Return the (X, Y) coordinate for the center point of the cell that contains the specified text.  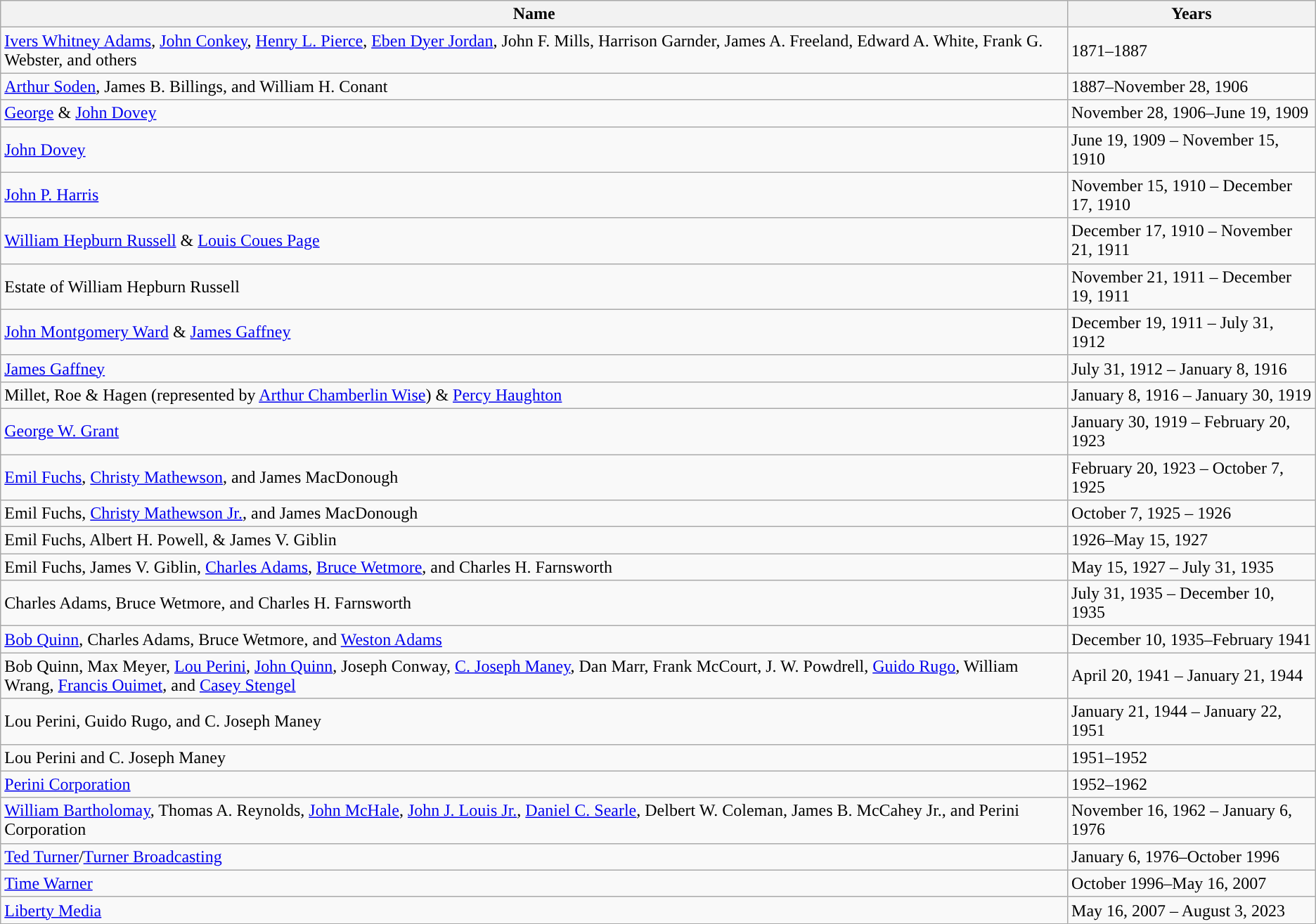
January 6, 1976–October 1996 (1192, 857)
John Dovey (534, 149)
November 28, 1906–June 19, 1909 (1192, 113)
Liberty Media (534, 910)
February 20, 1923 – October 7, 1925 (1192, 476)
November 16, 1962 – January 6, 1976 (1192, 821)
1926–May 15, 1927 (1192, 540)
Time Warner (534, 883)
Arthur Soden, James B. Billings, and William H. Conant (534, 86)
October 7, 1925 – 1926 (1192, 514)
Emil Fuchs, Albert H. Powell, & James V. Giblin (534, 540)
January 8, 1916 – January 30, 1919 (1192, 395)
Bob Quinn, Charles Adams, Bruce Wetmore, and Weston Adams (534, 639)
William Hepburn Russell & Louis Coues Page (534, 240)
John P. Harris (534, 195)
Perini Corporation (534, 784)
Emil Fuchs, Christy Mathewson, and James MacDonough (534, 476)
December 17, 1910 – November 21, 1911 (1192, 240)
1951–1952 (1192, 757)
Lou Perini and C. Joseph Maney (534, 757)
April 20, 1941 – January 21, 1944 (1192, 676)
Millet, Roe & Hagen (represented by Arthur Chamberlin Wise) & Percy Haughton (534, 395)
Ted Turner/Turner Broadcasting (534, 857)
December 10, 1935–February 1941 (1192, 639)
Emil Fuchs, James V. Giblin, Charles Adams, Bruce Wetmore, and Charles H. Farnsworth (534, 567)
Estate of William Hepburn Russell (534, 287)
George & John Dovey (534, 113)
1871–1887 (1192, 51)
October 1996–May 16, 2007 (1192, 883)
1952–1962 (1192, 784)
July 31, 1935 – December 10, 1935 (1192, 603)
May 16, 2007 – August 3, 2023 (1192, 910)
Years (1192, 14)
July 31, 1912 – January 8, 1916 (1192, 368)
January 21, 1944 – January 22, 1951 (1192, 721)
May 15, 1927 – July 31, 1935 (1192, 567)
June 19, 1909 – November 15, 1910 (1192, 149)
November 15, 1910 – December 17, 1910 (1192, 195)
James Gaffney (534, 368)
John Montgomery Ward & James Gaffney (534, 332)
1887–November 28, 1906 (1192, 86)
November 21, 1911 – December 19, 1911 (1192, 287)
George W. Grant (534, 431)
January 30, 1919 – February 20, 1923 (1192, 431)
Emil Fuchs, Christy Mathewson Jr., and James MacDonough (534, 514)
Lou Perini, Guido Rugo, and C. Joseph Maney (534, 721)
Name (534, 14)
Charles Adams, Bruce Wetmore, and Charles H. Farnsworth (534, 603)
December 19, 1911 – July 31, 1912 (1192, 332)
